Extract the (x, y) coordinate from the center of the cell holding the provided text.  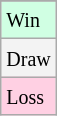
Win (28, 20)
Draw (28, 58)
Loss (28, 96)
